From the cell containing the given text, extract its center point as (X, Y) coordinate. 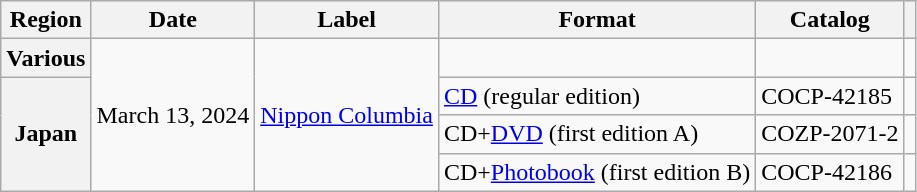
CD+Photobook (first edition B) (596, 172)
CD+DVD (first edition A) (596, 134)
COCP-42186 (830, 172)
Nippon Columbia (347, 115)
Japan (46, 134)
Format (596, 20)
CD (regular edition) (596, 96)
Catalog (830, 20)
Date (173, 20)
COZP-2071-2 (830, 134)
March 13, 2024 (173, 115)
Region (46, 20)
COCP-42185 (830, 96)
Various (46, 58)
Label (347, 20)
